Pinpoint the cell where the given text exists, returning its [x, y] midpoint coordinate. 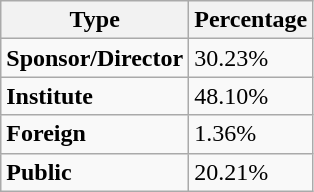
Percentage [251, 20]
Foreign [95, 134]
48.10% [251, 96]
Institute [95, 96]
1.36% [251, 134]
20.21% [251, 172]
Sponsor/Director [95, 58]
Public [95, 172]
30.23% [251, 58]
Type [95, 20]
